Determine the [x, y] coordinate at the center of the cell enclosing the given text.  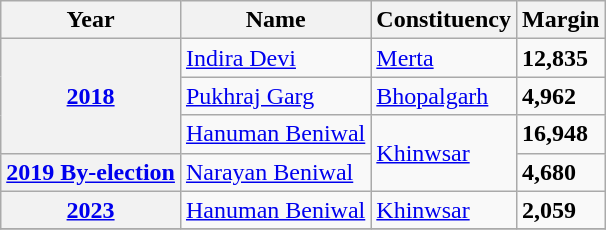
Narayan Beniwal [275, 172]
4,962 [561, 96]
2,059 [561, 210]
12,835 [561, 58]
Merta [444, 58]
Name [275, 20]
2018 [91, 96]
2023 [91, 210]
Margin [561, 20]
2019 By-election [91, 172]
Pukhraj Garg [275, 96]
Constituency [444, 20]
16,948 [561, 134]
Indira Devi [275, 58]
Year [91, 20]
Bhopalgarh [444, 96]
4,680 [561, 172]
